Detect which cell encompasses the target text, then output its (x, y) center coordinate. 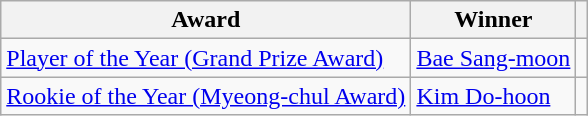
Bae Sang-moon (494, 58)
Winner (494, 20)
Rookie of the Year (Myeong-chul Award) (206, 96)
Kim Do-hoon (494, 96)
Award (206, 20)
Player of the Year (Grand Prize Award) (206, 58)
